Search for the cell housing the specified text and yield its [x, y] center coordinate. 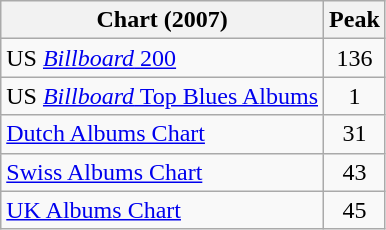
US Billboard 200 [162, 58]
136 [355, 58]
45 [355, 210]
Dutch Albums Chart [162, 134]
UK Albums Chart [162, 210]
Swiss Albums Chart [162, 172]
1 [355, 96]
43 [355, 172]
Peak [355, 20]
Chart (2007) [162, 20]
31 [355, 134]
US Billboard Top Blues Albums [162, 96]
